Determine the (x, y) coordinate at the center of the cell enclosing the given text.  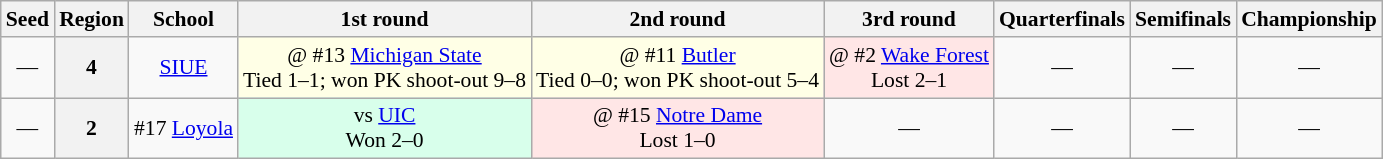
3rd round (909, 19)
@ #2 Wake ForestLost 2–1 (909, 68)
2 (92, 128)
SIUE (184, 68)
Quarterfinals (1062, 19)
Region (92, 19)
2nd round (678, 19)
4 (92, 68)
@ #15 Notre DameLost 1–0 (678, 128)
School (184, 19)
vs UICWon 2–0 (384, 128)
#17 Loyola (184, 128)
@ #13 Michigan StateTied 1–1; won PK shoot-out 9–8 (384, 68)
@ #11 ButlerTied 0–0; won PK shoot-out 5–4 (678, 68)
1st round (384, 19)
Seed (28, 19)
Championship (1309, 19)
Semifinals (1183, 19)
